Return the [X, Y] coordinate for the center point of the cell that contains the specified text.  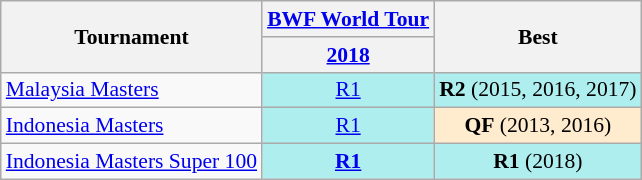
BWF World Tour [348, 19]
Tournament [132, 36]
Indonesia Masters Super 100 [132, 162]
Indonesia Masters [132, 126]
R1 (2018) [538, 162]
R2 (2015, 2016, 2017) [538, 90]
2018 [348, 55]
QF (2013, 2016) [538, 126]
Malaysia Masters [132, 90]
Best [538, 36]
